Determine the [x, y] coordinate at the center of the cell enclosing the given text.  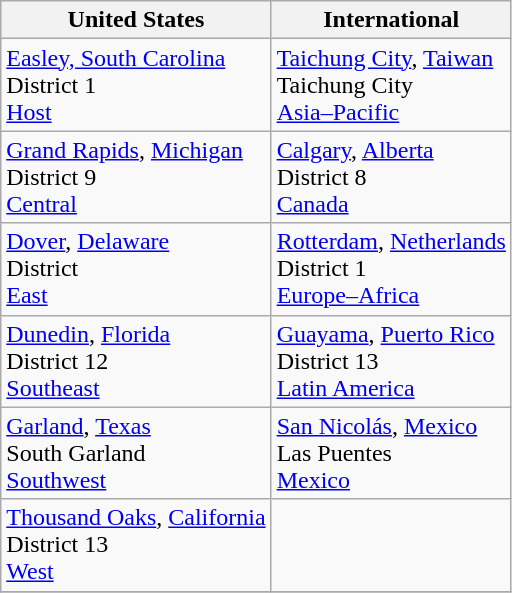
Grand Rapids, MichiganDistrict 9Central [136, 177]
Calgary, AlbertaDistrict 8Canada [391, 177]
International [391, 20]
Dover, DelawareDistrictEast [136, 269]
Garland, TexasSouth GarlandSouthwest [136, 453]
United States [136, 20]
Rotterdam, NetherlandsDistrict 1Europe–Africa [391, 269]
Taichung City, TaiwanTaichung CityAsia–Pacific [391, 85]
Thousand Oaks, CaliforniaDistrict 13West [136, 545]
Dunedin, FloridaDistrict 12Southeast [136, 361]
San Nicolás, MexicoLas PuentesMexico [391, 453]
Guayama, Puerto RicoDistrict 13Latin America [391, 361]
Easley, South CarolinaDistrict 1Host [136, 85]
